Determine the [X, Y] coordinate at the center of the cell enclosing the given text.  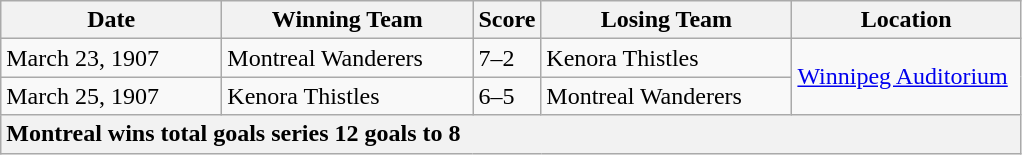
March 25, 1907 [112, 96]
6–5 [507, 96]
Winning Team [348, 20]
Losing Team [666, 20]
Montreal wins total goals series 12 goals to 8 [511, 134]
Location [906, 20]
March 23, 1907 [112, 58]
Date [112, 20]
7–2 [507, 58]
Winnipeg Auditorium [906, 77]
Score [507, 20]
